Find where the given text appears and provide that cell's center as [X, Y] coordinate. 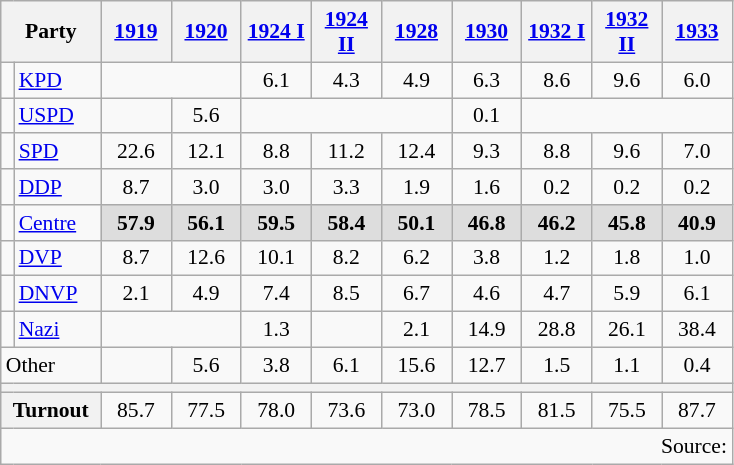
4.6 [487, 294]
11.2 [346, 152]
Nazi [58, 330]
6.2 [416, 258]
87.7 [697, 411]
DNVP [58, 294]
85.7 [136, 411]
Party [51, 32]
7.0 [697, 152]
1.2 [557, 258]
1.3 [276, 330]
81.5 [557, 411]
6.7 [416, 294]
Turnout [51, 411]
73.0 [416, 411]
14.9 [487, 330]
1.8 [627, 258]
15.6 [416, 365]
73.6 [346, 411]
1930 [487, 32]
40.9 [697, 223]
59.5 [276, 223]
1.1 [627, 365]
1932 II [627, 32]
0.1 [487, 116]
1.5 [557, 365]
5.9 [627, 294]
8.6 [557, 80]
6.3 [487, 80]
1.9 [416, 187]
50.1 [416, 223]
8.5 [346, 294]
0.4 [697, 365]
Centre [58, 223]
46.8 [487, 223]
SPD [58, 152]
1919 [136, 32]
22.6 [136, 152]
26.1 [627, 330]
1920 [206, 32]
DDP [58, 187]
9.3 [487, 152]
1928 [416, 32]
38.4 [697, 330]
3.3 [346, 187]
10.1 [276, 258]
1924 I [276, 32]
12.4 [416, 152]
57.9 [136, 223]
8.2 [346, 258]
12.6 [206, 258]
56.1 [206, 223]
DVP [58, 258]
46.2 [557, 223]
Other [51, 365]
1932 I [557, 32]
6.0 [697, 80]
USPD [58, 116]
58.4 [346, 223]
75.5 [627, 411]
1933 [697, 32]
45.8 [627, 223]
Source: [366, 447]
1924 II [346, 32]
1.0 [697, 258]
1.6 [487, 187]
28.8 [557, 330]
78.0 [276, 411]
KPD [58, 80]
7.4 [276, 294]
4.7 [557, 294]
12.7 [487, 365]
4.3 [346, 80]
78.5 [487, 411]
12.1 [206, 152]
77.5 [206, 411]
